Identify which cell holds the provided text, then report its (x, y) central coordinate. 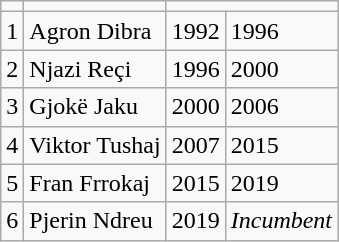
5 (12, 183)
Pjerin Ndreu (95, 221)
Incumbent (281, 221)
Agron Dibra (95, 31)
2007 (196, 145)
Gjokë Jaku (95, 107)
1 (12, 31)
2006 (281, 107)
6 (12, 221)
1992 (196, 31)
4 (12, 145)
Viktor Tushaj (95, 145)
Fran Frrokaj (95, 183)
3 (12, 107)
2 (12, 69)
Njazi Reçi (95, 69)
